Return the (X, Y) coordinate for the center point of the cell that contains the specified text.  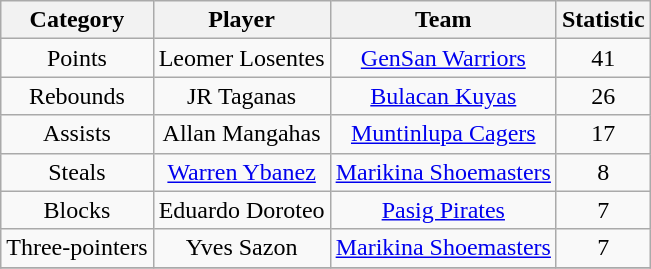
Team (443, 20)
Bulacan Kuyas (443, 96)
8 (603, 172)
GenSan Warriors (443, 58)
Points (77, 58)
Pasig Pirates (443, 210)
Blocks (77, 210)
Muntinlupa Cagers (443, 134)
Rebounds (77, 96)
Assists (77, 134)
Player (242, 20)
17 (603, 134)
Leomer Losentes (242, 58)
Allan Mangahas (242, 134)
Steals (77, 172)
Yves Sazon (242, 248)
Eduardo Doroteo (242, 210)
JR Taganas (242, 96)
Statistic (603, 20)
Warren Ybanez (242, 172)
Category (77, 20)
41 (603, 58)
Three-pointers (77, 248)
26 (603, 96)
